Scan for the cell matching the given text and deliver its (X, Y) coordinate at center. 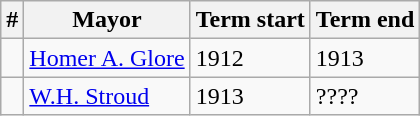
# (12, 20)
W.H. Stroud (107, 96)
Term end (365, 20)
Homer A. Glore (107, 58)
???? (365, 96)
Mayor (107, 20)
1912 (250, 58)
Term start (250, 20)
